Extract the (X, Y) coordinate from the center of the cell holding the provided text.  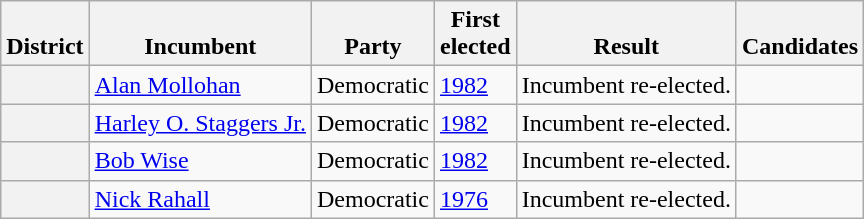
District (45, 34)
Alan Mollohan (200, 85)
Nick Rahall (200, 199)
Candidates (800, 34)
Party (372, 34)
Incumbent (200, 34)
Firstelected (475, 34)
1976 (475, 199)
Bob Wise (200, 161)
Result (626, 34)
Harley O. Staggers Jr. (200, 123)
